Detect which cell encompasses the target text, then output its [X, Y] center coordinate. 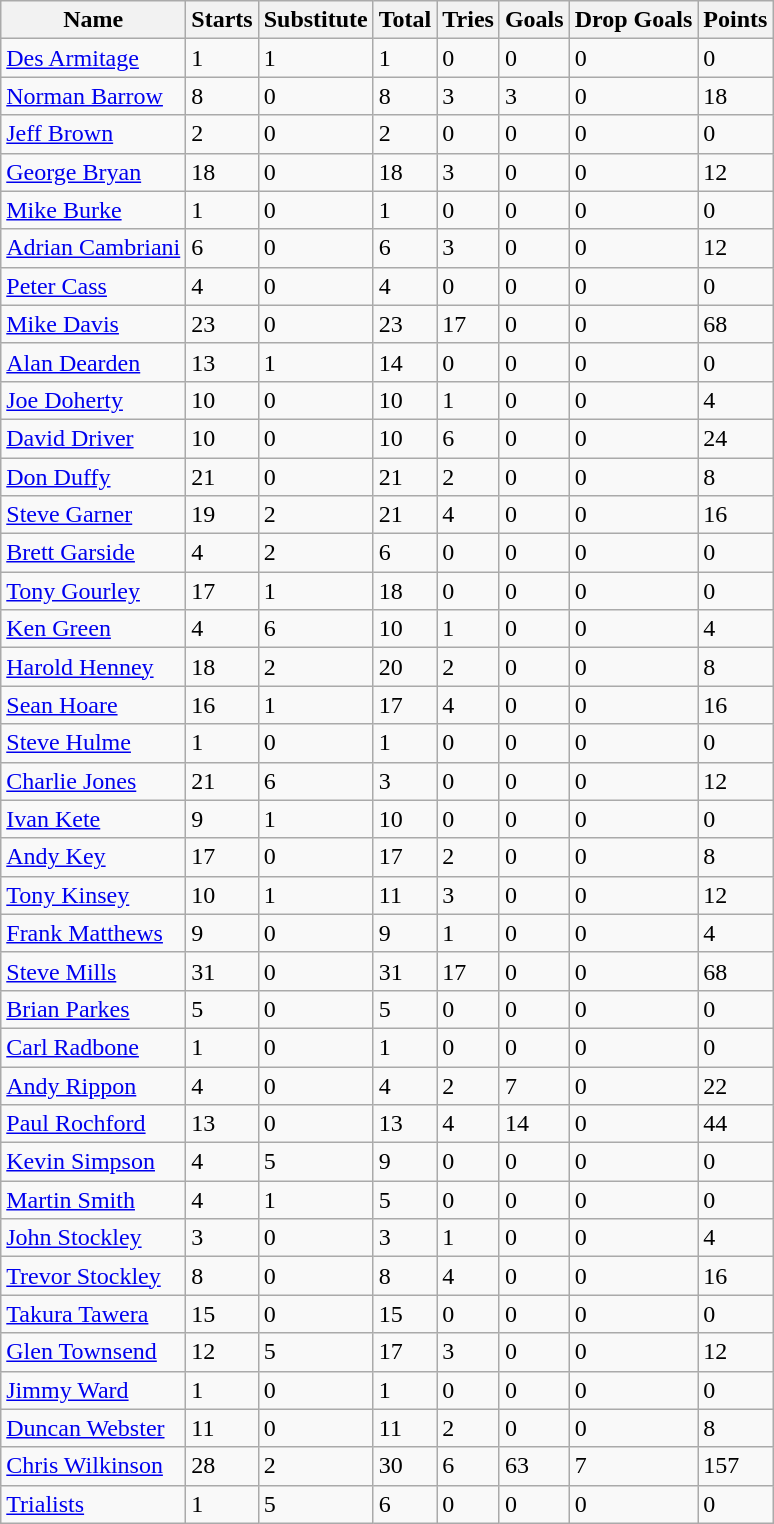
30 [405, 1466]
Jimmy Ward [94, 1390]
Alan Dearden [94, 362]
Goals [534, 20]
Joe Doherty [94, 400]
Frank Matthews [94, 933]
20 [405, 667]
Steve Garner [94, 515]
Kevin Simpson [94, 1162]
Trialists [94, 1504]
Peter Cass [94, 286]
Substitute [316, 20]
Andy Rippon [94, 1085]
Brian Parkes [94, 1009]
Steve Mills [94, 971]
Mike Burke [94, 210]
63 [534, 1466]
Andy Key [94, 857]
Mike Davis [94, 324]
157 [736, 1466]
Carl Radbone [94, 1047]
Ken Green [94, 629]
Drop Goals [634, 20]
Chris Wilkinson [94, 1466]
Ivan Kete [94, 819]
Martin Smith [94, 1200]
Norman Barrow [94, 96]
Tony Kinsey [94, 895]
19 [222, 515]
Don Duffy [94, 477]
28 [222, 1466]
Total [405, 20]
Jeff Brown [94, 134]
Tries [468, 20]
Adrian Cambriani [94, 248]
Des Armitage [94, 58]
David Driver [94, 438]
Trevor Stockley [94, 1276]
24 [736, 438]
George Bryan [94, 172]
Duncan Webster [94, 1428]
Harold Henney [94, 667]
44 [736, 1124]
Starts [222, 20]
Glen Townsend [94, 1352]
Paul Rochford [94, 1124]
Charlie Jones [94, 781]
John Stockley [94, 1238]
Name [94, 20]
Points [736, 20]
22 [736, 1085]
Sean Hoare [94, 705]
Steve Hulme [94, 743]
Takura Tawera [94, 1314]
Tony Gourley [94, 591]
Brett Garside [94, 553]
